Capture the cell that displays the provided text and extract its [X, Y] central coordinate. 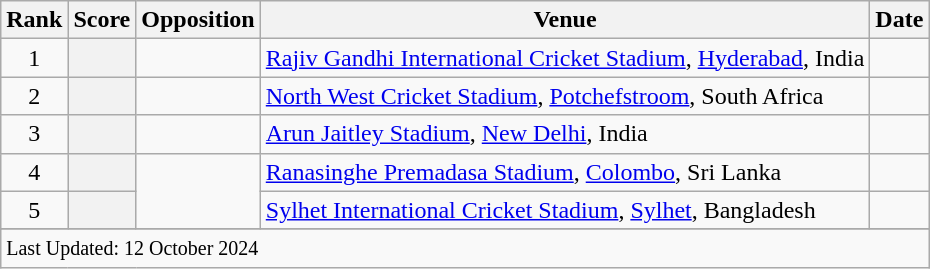
5 [34, 210]
Ranasinghe Premadasa Stadium, Colombo, Sri Lanka [565, 172]
4 [34, 172]
Last Updated: 12 October 2024 [465, 248]
Date [900, 20]
Arun Jaitley Stadium, New Delhi, India [565, 134]
Opposition [198, 20]
3 [34, 134]
Venue [565, 20]
Rank [34, 20]
Sylhet International Cricket Stadium, Sylhet, Bangladesh [565, 210]
Rajiv Gandhi International Cricket Stadium, Hyderabad, India [565, 58]
2 [34, 96]
North West Cricket Stadium, Potchefstroom, South Africa [565, 96]
1 [34, 58]
Score [102, 20]
